Return [X, Y] of the center of cell containing provided text 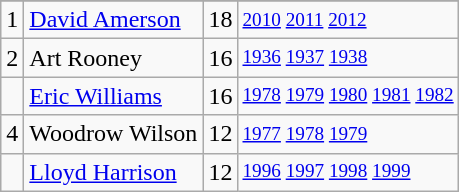
1977 1978 1979 [348, 134]
4 [12, 134]
Art Rooney [114, 58]
18 [220, 20]
1 [12, 20]
Eric Williams [114, 96]
David Amerson [114, 20]
Lloyd Harrison [114, 172]
1936 1937 1938 [348, 58]
2010 2011 2012 [348, 20]
Woodrow Wilson [114, 134]
2 [12, 58]
1996 1997 1998 1999 [348, 172]
1978 1979 1980 1981 1982 [348, 96]
